Find where the given text appears and provide that cell's center as (X, Y) coordinate. 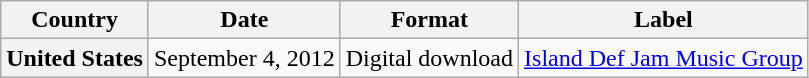
Label (664, 20)
Island Def Jam Music Group (664, 58)
United States (75, 58)
Date (244, 20)
Format (429, 20)
Digital download (429, 58)
Country (75, 20)
September 4, 2012 (244, 58)
